Output the [X, Y] coordinate of the center of the cell containing the given text.  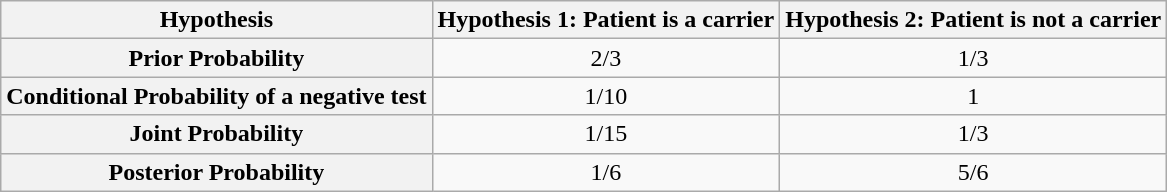
1/6 [606, 172]
Hypothesis 2: Patient is not a carrier [974, 20]
Joint Probability [216, 134]
Hypothesis [216, 20]
Prior Probability [216, 58]
Conditional Probability of a negative test [216, 96]
1 [974, 96]
Posterior Probability [216, 172]
Hypothesis 1: Patient is a carrier [606, 20]
1/15 [606, 134]
1/10 [606, 96]
5/6 [974, 172]
2/3 [606, 58]
